Determine the [X, Y] coordinate at the center of the cell enclosing the given text.  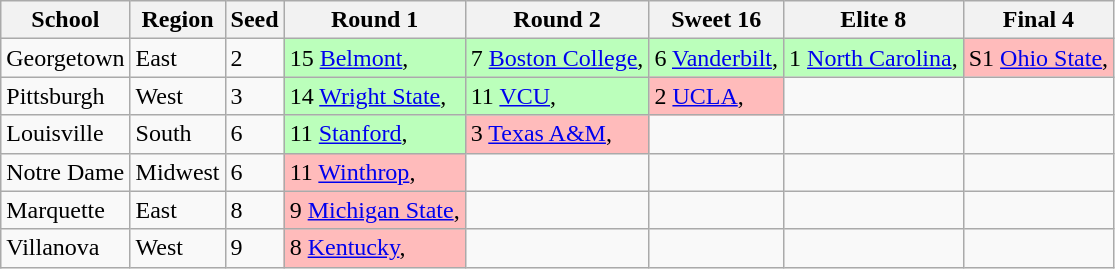
Louisville [66, 134]
Notre Dame [66, 172]
S1 Ohio State, [1038, 58]
Final 4 [1038, 20]
7 Boston College, [557, 58]
2 UCLA, [716, 96]
Seed [254, 20]
3 [254, 96]
6 Vanderbilt, [716, 58]
8 [254, 210]
Round 1 [374, 20]
11 Stanford, [374, 134]
11 VCU, [557, 96]
14 Wright State, [374, 96]
11 Winthrop, [374, 172]
Georgetown [66, 58]
Villanova [66, 248]
Pittsburgh [66, 96]
15 Belmont, [374, 58]
School [66, 20]
Region [178, 20]
Round 2 [557, 20]
Sweet 16 [716, 20]
2 [254, 58]
Elite 8 [874, 20]
1 North Carolina, [874, 58]
8 Kentucky, [374, 248]
9 [254, 248]
Midwest [178, 172]
South [178, 134]
3 Texas A&M, [557, 134]
Marquette [66, 210]
9 Michigan State, [374, 210]
